Identify which cell holds the provided text, then report its [x, y] central coordinate. 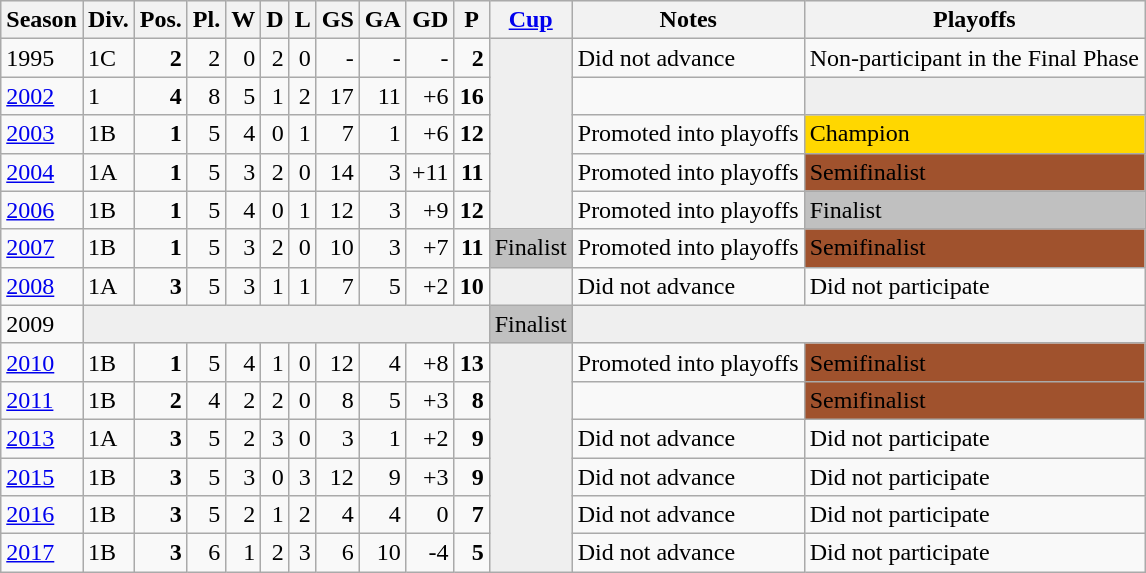
Champion [974, 134]
1995 [42, 58]
Season [42, 20]
L [302, 20]
-4 [430, 553]
+9 [430, 210]
14 [338, 172]
Playoffs [974, 20]
GS [338, 20]
2003 [42, 134]
D [275, 20]
17 [338, 96]
Pos. [160, 20]
Non-participant in the Final Phase [974, 58]
2011 [42, 400]
2008 [42, 286]
2015 [42, 477]
2013 [42, 438]
Pl. [206, 20]
2016 [42, 515]
+8 [430, 362]
+7 [430, 248]
Div. [108, 20]
GA [382, 20]
1C [108, 58]
GD [430, 20]
13 [472, 362]
2007 [42, 248]
Notes [688, 20]
Cup [530, 20]
+11 [430, 172]
2006 [42, 210]
2010 [42, 362]
W [244, 20]
2009 [42, 324]
2017 [42, 553]
16 [472, 96]
2004 [42, 172]
2002 [42, 96]
P [472, 20]
